Pinpoint the cell where the given text exists, returning its (x, y) midpoint coordinate. 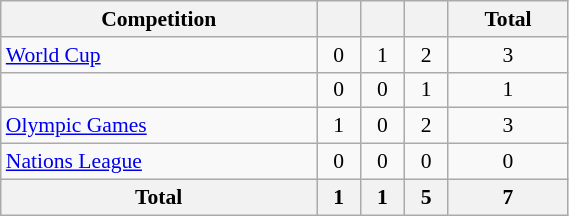
Olympic Games (159, 126)
7 (508, 197)
5 (426, 197)
Nations League (159, 162)
Competition (159, 19)
World Cup (159, 55)
